Find where the given text appears and provide that cell's center as (X, Y) coordinate. 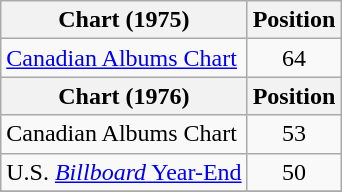
Chart (1976) (124, 96)
U.S. Billboard Year-End (124, 172)
Chart (1975) (124, 20)
53 (294, 134)
50 (294, 172)
64 (294, 58)
